From the cell containing the given text, extract its center point as [x, y] coordinate. 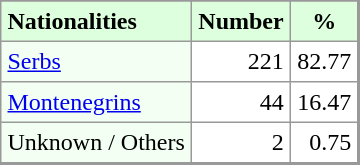
2 [242, 142]
% [324, 21]
Unknown / Others [96, 142]
0.75 [324, 142]
221 [242, 61]
16.47 [324, 102]
Serbs [96, 61]
44 [242, 102]
82.77 [324, 61]
Nationalities [96, 21]
Number [242, 21]
Montenegrins [96, 102]
